Pinpoint the cell where the given text exists, returning its [x, y] midpoint coordinate. 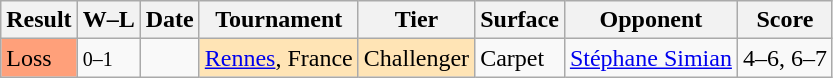
W–L [108, 20]
Stéphane Simian [650, 58]
Opponent [650, 20]
Surface [520, 20]
0–1 [108, 58]
Score [784, 20]
4–6, 6–7 [784, 58]
Carpet [520, 58]
Loss [39, 58]
Date [170, 20]
Tournament [278, 20]
Tier [416, 20]
Rennes, France [278, 58]
Result [39, 20]
Challenger [416, 58]
